Extract the [x, y] coordinate from the center of the cell holding the provided text.  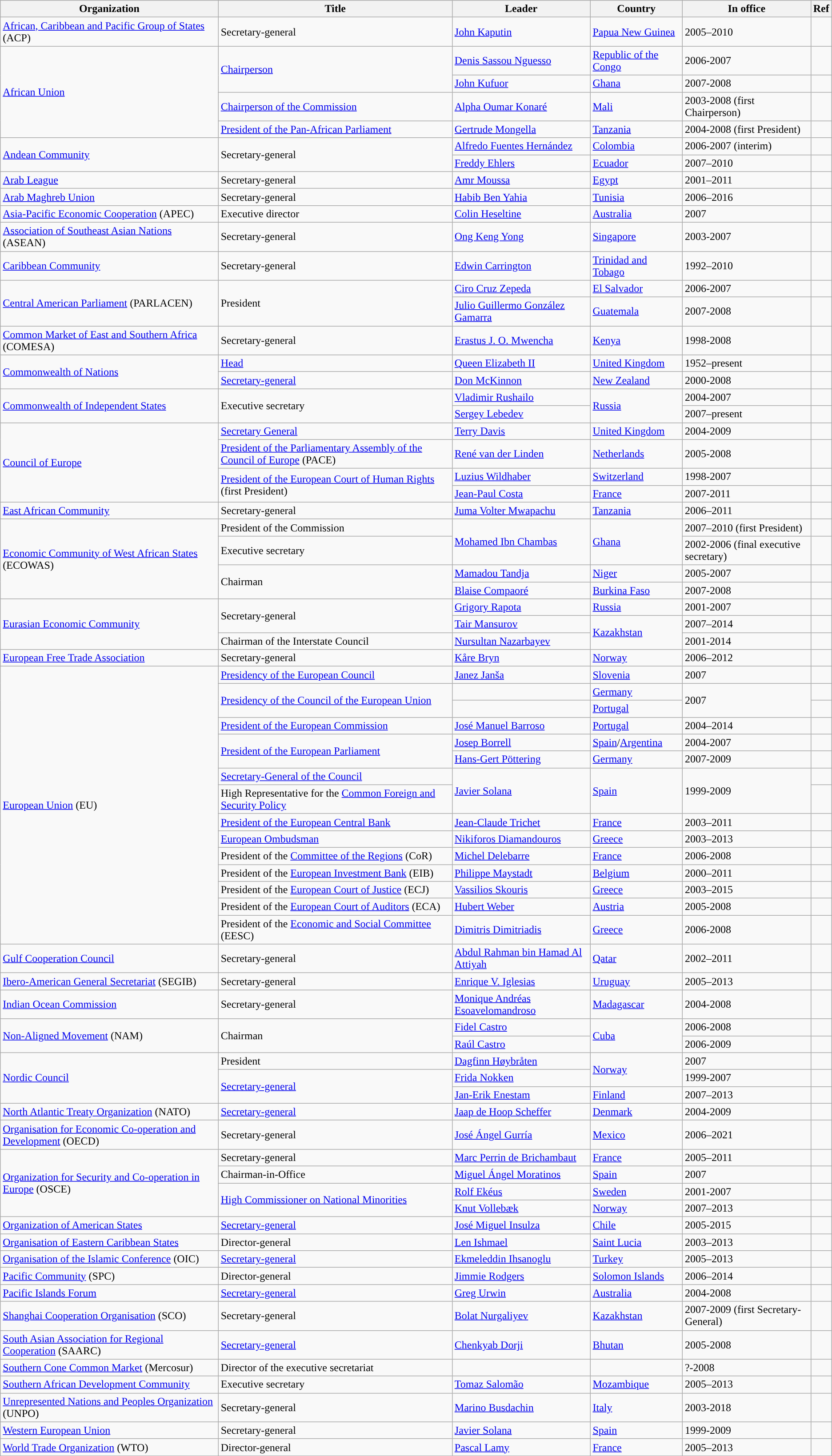
John Kaputin [521, 32]
President of the Commission [335, 527]
President of the Committee of the Regions (CoR) [335, 856]
European Union (EU) [109, 805]
President of the Parliamentary Assembly of the Council of Europe (PACE) [335, 454]
Guatemala [636, 312]
Vladimir Rushailo [521, 397]
Hans-Gert Pöttering [521, 759]
2001–2011 [747, 180]
John Kufuor [521, 84]
Qatar [636, 959]
Niger [636, 573]
Common Market of East and Southern Africa (COMESA) [109, 340]
2002-2006 (final executive secretary) [747, 550]
Secretary-General of the Council [335, 776]
Italy [636, 1408]
Eurasian Economic Community [109, 624]
Josep Borrell [521, 742]
New Zealand [636, 380]
President of the European Court of Human Rights (first President) [335, 485]
Gulf Cooperation Council [109, 959]
1998-2008 [747, 340]
2006-2007 (interim) [747, 146]
Mamadou Tandja [521, 573]
Saint Lucia [636, 1242]
Greg Urwin [521, 1293]
2007-2009 [747, 759]
Netherlands [636, 454]
1998-2007 [747, 477]
Commonwealth of Independent States [109, 406]
President of the European Court of Auditors (ECA) [335, 907]
2005-2007 [747, 573]
José Miguel Insulza [521, 1225]
Organisation for Economic Co-operation and Development (OECD) [109, 1135]
Amr Moussa [521, 180]
Slovenia [636, 675]
President of the European Commission [335, 726]
José Manuel Barroso [521, 726]
President of the European Central Bank [335, 822]
President of the Pan-African Parliament [335, 129]
Nikiforos Diamandouros [521, 839]
Kåre Bryn [521, 658]
Hubert Weber [521, 907]
Belgium [636, 873]
2007–2010 (first President) [747, 527]
North Atlantic Treaty Organization (NATO) [109, 1112]
Abdul Rahman bin Hamad Al Attiyah [521, 959]
Don McKinnon [521, 380]
Denmark [636, 1112]
Fidel Castro [521, 1027]
Unrepresented Nations and Peoples Organization (UNPO) [109, 1408]
African Union [109, 92]
Andean Community [109, 155]
Republic of the Congo [636, 60]
Chairman-in-Office [335, 1174]
Dagfinn Høybråten [521, 1061]
Finland [636, 1095]
European Ombudsman [335, 839]
Mali [636, 107]
2007–2014 [747, 624]
Len Ishmael [521, 1242]
Dimitris Dimitriadis [521, 929]
Bolat Nurgaliyev [521, 1316]
Chairperson [335, 69]
Nursultan Nazarbayev [521, 641]
Chile [636, 1225]
Madagascar [636, 1004]
Janez Janša [521, 675]
Nordic Council [109, 1078]
2003-2007 [747, 236]
2005–2011 [747, 1157]
Organisation of the Islamic Conference (OIC) [109, 1259]
Arab League [109, 180]
2006–2016 [747, 197]
High Commissioner on National Minorities [335, 1200]
Papua New Guinea [636, 32]
2006-2009 [747, 1044]
2007-2009 (first Secretary-General) [747, 1316]
Asia-Pacific Economic Cooperation (APEC) [109, 214]
Alpha Oumar Konaré [521, 107]
René van der Linden [521, 454]
Ciro Cruz Zepeda [521, 289]
Shanghai Cooperation Organisation (SCO) [109, 1316]
Title [335, 9]
Non-Aligned Movement (NAM) [109, 1036]
Executive director [335, 214]
Jan-Erik Enestam [521, 1095]
2006–2014 [747, 1276]
European Free Trade Association [109, 658]
Rolf Ekéus [521, 1191]
President of the European Court of Justice (ECJ) [335, 890]
Juma Volter Mwapachu [521, 511]
Raúl Castro [521, 1044]
Turkey [636, 1259]
Mozambique [636, 1384]
Country [636, 9]
Trinidad and Tobago [636, 266]
Knut Vollebæk [521, 1209]
High Representative for the Common Foreign and Security Policy [335, 799]
Julio Guillermo González Gamarra [521, 312]
2006–2011 [747, 511]
Sergey Lebedev [521, 414]
In office [747, 9]
2005–2010 [747, 32]
Chairman of the Interstate Council [335, 641]
Habib Ben Yahia [521, 197]
Queen Elizabeth II [521, 363]
1999-2007 [747, 1078]
Organization for Security and Co-operation in Europe (OSCE) [109, 1183]
Economic Community of West African States (ECOWAS) [109, 559]
Ecuador [636, 163]
2003–2011 [747, 822]
Leader [521, 9]
Presidency of the Council of the European Union [335, 700]
2005-2015 [747, 1225]
Southern African Development Community [109, 1384]
Council of Europe [109, 462]
East African Community [109, 511]
Central American Parliament (PARLACEN) [109, 303]
Cuba [636, 1036]
Denis Sassou Nguesso [521, 60]
Burkina Faso [636, 590]
Kenya [636, 340]
Edwin Carrington [521, 266]
Monique Andréas Esoavelomandroso [521, 1004]
Secretary General [335, 431]
Frida Nokken [521, 1078]
2004–2014 [747, 726]
Pacific Community (SPC) [109, 1276]
Ong Keng Yong [521, 236]
2003-2018 [747, 1408]
2007–2010 [747, 163]
El Salvador [636, 289]
?-2008 [747, 1368]
2003-2008 (first Chairperson) [747, 107]
President of the European Parliament [335, 751]
Marino Busdachin [521, 1408]
Marc Perrin de Brichambaut [521, 1157]
President of the European Investment Bank (EIB) [335, 873]
Colombia [636, 146]
2007-2011 [747, 494]
Indian Ocean Commission [109, 1004]
Ekmeleddin Ihsanoglu [521, 1259]
Western European Union [109, 1430]
Jean-Paul Costa [521, 494]
2003–2015 [747, 890]
Ref [821, 9]
2004-2008 (first President) [747, 129]
2001-2014 [747, 641]
Grigory Rapota [521, 607]
2006–2021 [747, 1135]
Head [335, 363]
Tunisia [636, 197]
Sweden [636, 1191]
José Ángel Gurría [521, 1135]
South Asian Association for Regional Cooperation (SAARC) [109, 1344]
Presidency of the European Council [335, 675]
2002–2011 [747, 959]
Pascal Lamy [521, 1447]
World Trade Organization (WTO) [109, 1447]
Enrique V. Iglesias [521, 981]
Organization of American States [109, 1225]
Chairperson of the Commission [335, 107]
African, Caribbean and Pacific Group of States (ACP) [109, 32]
Organisation of Eastern Caribbean States [109, 1242]
Southern Cone Common Market (Mercosur) [109, 1368]
Organization [109, 9]
Tair Mansurov [521, 624]
Luzius Wildhaber [521, 477]
Philippe Maystadt [521, 873]
2006–2012 [747, 658]
Tomaz Salomão [521, 1384]
Chenkyab Dorji [521, 1344]
Arab Maghreb Union [109, 197]
Freddy Ehlers [521, 163]
Mexico [636, 1135]
Jimmie Rodgers [521, 1276]
Erastus J. O. Mwencha [521, 340]
Michel Delebarre [521, 856]
Jean-Claude Trichet [521, 822]
Bhutan [636, 1344]
2000-2008 [747, 380]
Miguel Ángel Moratinos [521, 1174]
Ibero-American General Secretariat (SEGIB) [109, 981]
Vassilios Skouris [521, 890]
Colin Heseltine [521, 214]
Blaise Compaoré [521, 590]
Egypt [636, 180]
Caribbean Community [109, 266]
Alfredo Fuentes Hernández [521, 146]
Terry Davis [521, 431]
1992–2010 [747, 266]
Mohamed Ibn Chambas [521, 542]
Switzerland [636, 477]
Association of Southeast Asian Nations (ASEAN) [109, 236]
Singapore [636, 236]
President of the Economic and Social Committee (EESC) [335, 929]
Solomon Islands [636, 1276]
Commonwealth of Nations [109, 372]
1952–present [747, 363]
Gertrude Mongella [521, 129]
Jaap de Hoop Scheffer [521, 1112]
2000–2011 [747, 873]
Director of the executive secretariat [335, 1368]
2007–present [747, 414]
Uruguay [636, 981]
Spain/Argentina [636, 742]
Austria [636, 907]
Pacific Islands Forum [109, 1293]
